Pinpoint the cell where the given text exists, returning its [X, Y] midpoint coordinate. 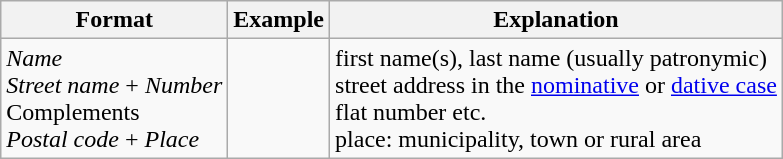
Example [279, 20]
Explanation [556, 20]
Format [114, 20]
first name(s), last name (usually patronymic)street address in the nominative or dative caseflat number etc.place: municipality, town or rural area [556, 98]
NameStreet name + NumberComplementsPostal code + Place [114, 98]
